From the cell containing the given text, extract its center point as [x, y] coordinate. 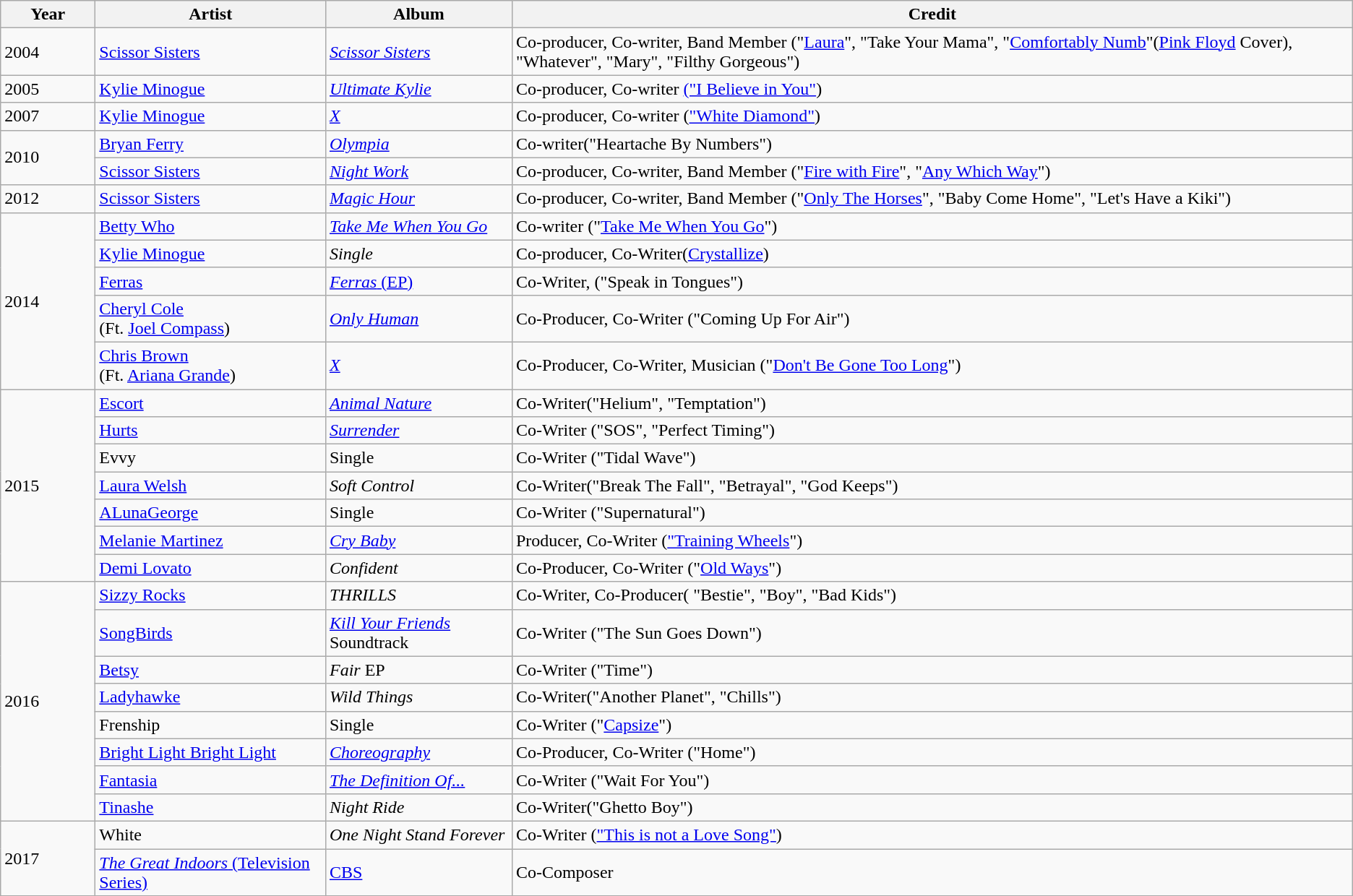
Frenship [211, 725]
Co-producer, Co-writer, Band Member ("Laura", "Take Your Mama", "Comfortably Numb"(Pink Floyd Cover), "Whatever", "Mary", "Filthy Gorgeous") [932, 52]
Cheryl Cole(Ft. Joel Compass) [211, 318]
Soft Control [418, 486]
CBS [418, 871]
Co-Writer("Break The Fall", "Betrayal", "God Keeps") [932, 486]
Co-Producer, Co-Writer ("Old Ways") [932, 568]
The Great Indoors (Television Series) [211, 871]
Fantasia [211, 780]
Co-Writer("Ghetto Boy") [932, 807]
Surrender [418, 431]
The Definition Of... [418, 780]
Magic Hour [418, 199]
White [211, 835]
Co-producer, Co-Writer(Crystallize) [932, 254]
Credit [932, 14]
Fair EP [418, 670]
ALunaGeorge [211, 513]
Sizzy Rocks [211, 595]
Ladyhawke [211, 697]
Co-Writer("Another Planet", "Chills") [932, 697]
Co-producer, Co-writer ("I Believe in You") [932, 89]
Producer, Co-Writer ("Training Wheels") [932, 540]
Co-producer, Co-writer, Band Member ("Only The Horses", "Baby Come Home", "Let's Have a Kiki") [932, 199]
Co-Writer ("Time") [932, 670]
Co-writer ("Take Me When You Go") [932, 226]
Olympia [418, 144]
One Night Stand Forever [418, 835]
Betty Who [211, 226]
Choreography [418, 752]
Co-Producer, Co-Writer ("Home") [932, 752]
Co-Writer, ("Speak in Tongues") [932, 281]
2012 [48, 199]
Confident [418, 568]
Co-Producer, Co-Writer ("Coming Up For Air") [932, 318]
Hurts [211, 431]
2016 [48, 702]
Night Ride [418, 807]
Take Me When You Go [418, 226]
Melanie Martinez [211, 540]
Betsy [211, 670]
Bryan Ferry [211, 144]
Co-Writer ("SOS", "Perfect Timing") [932, 431]
Co-Writer ("Wait For You") [932, 780]
Co-Writer ("Tidal Wave") [932, 458]
Co-Writer ("This is not a Love Song") [932, 835]
Demi Lovato [211, 568]
Album [418, 14]
Artist [211, 14]
Co-Composer [932, 871]
Ferras (EP) [418, 281]
Year [48, 14]
Co-Writer ("Supernatural") [932, 513]
Co-producer, Co-writer, Band Member ("Fire with Fire", "Any Which Way") [932, 171]
2005 [48, 89]
Cry Baby [418, 540]
Wild Things [418, 697]
Chris Brown(Ft. Ariana Grande) [211, 366]
Evvy [211, 458]
2004 [48, 52]
Ferras [211, 281]
THRILLS [418, 595]
Bright Light Bright Light [211, 752]
Co-Writer, Co-Producer( "Bestie", "Boy", "Bad Kids") [932, 595]
Night Work [418, 171]
Kill Your Friends Soundtrack [418, 633]
Ultimate Kylie [418, 89]
Animal Nature [418, 402]
Co-writer("Heartache By Numbers") [932, 144]
Co-Writer ("Capsize") [932, 725]
Laura Welsh [211, 486]
2007 [48, 116]
Co-Producer, Co-Writer, Musician ("Don't Be Gone Too Long") [932, 366]
2014 [48, 301]
2010 [48, 158]
Tinashe [211, 807]
Escort [211, 402]
Co-Writer ("The Sun Goes Down") [932, 633]
2015 [48, 485]
Co-Writer("Helium", "Temptation") [932, 402]
2017 [48, 858]
Only Human [418, 318]
SongBirds [211, 633]
Co-producer, Co-writer ("White Diamond") [932, 116]
